Scan for the cell matching the given text and deliver its [X, Y] coordinate at center. 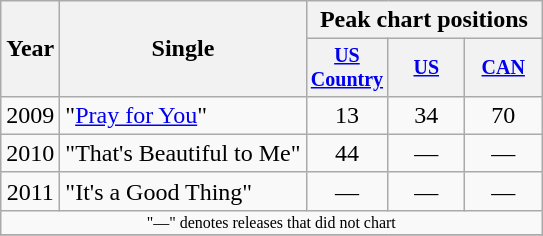
2009 [30, 115]
Single [183, 49]
"That's Beautiful to Me" [183, 153]
70 [504, 115]
13 [347, 115]
Year [30, 49]
US Country [347, 68]
"It's a Good Thing" [183, 191]
US [426, 68]
44 [347, 153]
CAN [504, 68]
34 [426, 115]
"—" denotes releases that did not chart [272, 222]
Peak chart positions [424, 20]
"Pray for You" [183, 115]
2011 [30, 191]
2010 [30, 153]
